Search for the cell housing the specified text and yield its [X, Y] center coordinate. 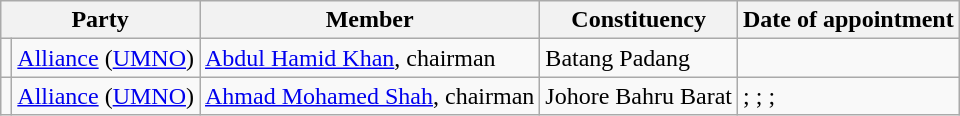
Johore Bahru Barat [639, 96]
Member [370, 20]
Constituency [639, 20]
Date of appointment [849, 20]
; ; ; [849, 96]
Abdul Hamid Khan, chairman [370, 58]
Batang Padang [639, 58]
Ahmad Mohamed Shah, chairman [370, 96]
Party [100, 20]
